Detect which cell encompasses the target text, then output its (X, Y) center coordinate. 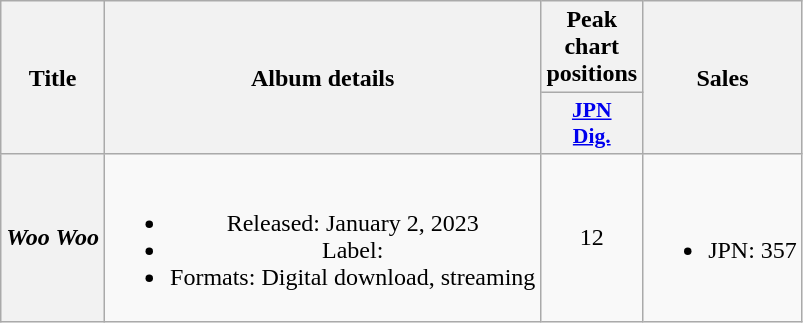
Title (53, 78)
Sales (723, 78)
Woo Woo (53, 238)
12 (592, 238)
Peak chart positions (592, 47)
JPNDig. (592, 124)
Album details (323, 78)
JPN: 357 (723, 238)
Released: January 2, 2023Label: Formats: Digital download, streaming (323, 238)
